Determine the [X, Y] coordinate at the center of the cell enclosing the given text.  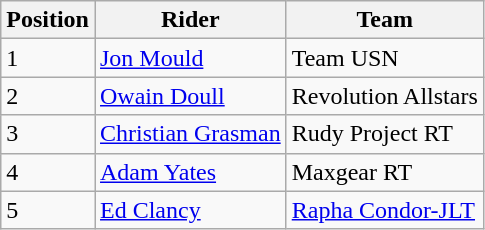
Adam Yates [190, 172]
Ed Clancy [190, 210]
Rapha Condor-JLT [384, 210]
Rudy Project RT [384, 134]
Team [384, 20]
2 [48, 96]
Team USN [384, 58]
Position [48, 20]
5 [48, 210]
Jon Mould [190, 58]
Revolution Allstars [384, 96]
1 [48, 58]
Christian Grasman [190, 134]
Owain Doull [190, 96]
4 [48, 172]
Maxgear RT [384, 172]
Rider [190, 20]
3 [48, 134]
